Pinpoint the cell where the given text exists, returning its [X, Y] midpoint coordinate. 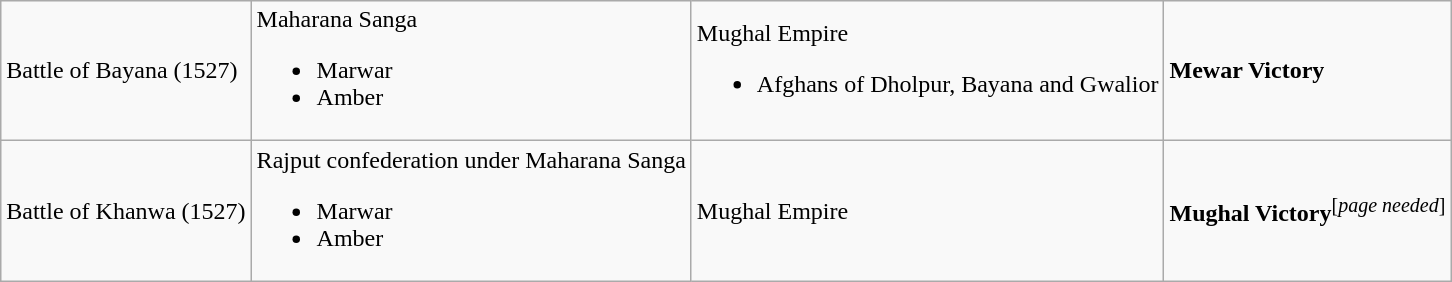
Mughal EmpireAfghans of Dholpur, Bayana and Gwalior [928, 71]
Mewar Victory [1308, 71]
Rajput confederation under Maharana SangaMarwarAmber [471, 211]
Mughal Empire [928, 211]
Maharana SangaMarwarAmber [471, 71]
Battle of Bayana (1527) [126, 71]
Battle of Khanwa (1527) [126, 211]
Mughal Victory[page needed] [1308, 211]
